Scan for the cell matching the given text and deliver its [x, y] coordinate at center. 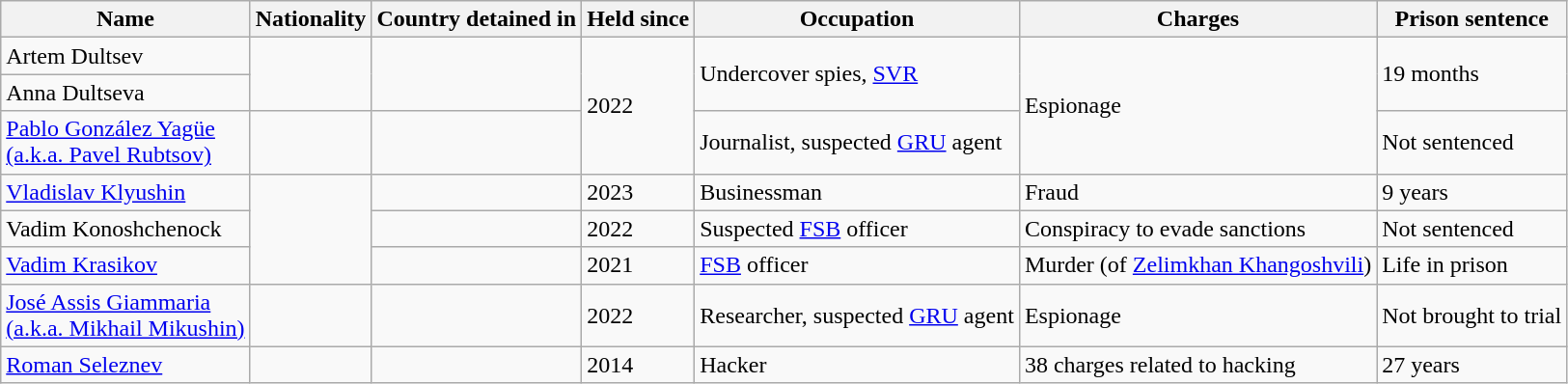
Artem Dultsev [125, 56]
FSB officer [857, 265]
Conspiracy to evade sanctions [1197, 229]
27 years [1472, 365]
Roman Seleznev [125, 365]
Not brought to trial [1472, 315]
Vadim Konoshchenock [125, 229]
Name [125, 19]
Charges [1197, 19]
Life in prison [1472, 265]
Researcher, suspected GRU agent [857, 315]
9 years [1472, 192]
Anna Dultseva [125, 93]
Vadim Krasikov [125, 265]
Vladislav Klyushin [125, 192]
Hacker [857, 365]
Pablo González Yagüe(a.k.a. Pavel Rubtsov) [125, 143]
Country detained in [477, 19]
Businessman [857, 192]
Occupation [857, 19]
2023 [639, 192]
Suspected FSB officer [857, 229]
Held since [639, 19]
Nationality [311, 19]
Prison sentence [1472, 19]
Journalist, suspected GRU agent [857, 143]
2021 [639, 265]
Murder (of Zelimkhan Khangoshvili) [1197, 265]
José Assis Giammaria(a.k.a. Mikhail Mikushin) [125, 315]
Undercover spies, SVR [857, 74]
2014 [639, 365]
19 months [1472, 74]
Fraud [1197, 192]
38 charges related to hacking [1197, 365]
